Provide the (x, y) coordinate of the cell's center where the given text is located.  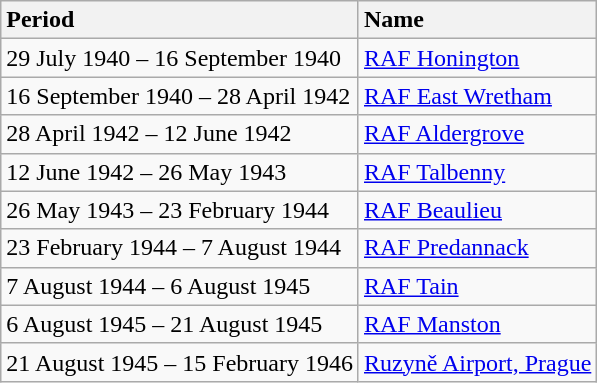
RAF Tain (477, 286)
RAF Aldergrove (477, 134)
29 July 1940 – 16 September 1940 (180, 58)
RAF Predannack (477, 248)
28 April 1942 – 12 June 1942 (180, 134)
RAF Honington (477, 58)
RAF East Wretham (477, 96)
12 June 1942 – 26 May 1943 (180, 172)
21 August 1945 – 15 February 1946 (180, 362)
Name (477, 20)
RAF Talbenny (477, 172)
6 August 1945 – 21 August 1945 (180, 324)
16 September 1940 – 28 April 1942 (180, 96)
Ruzyně Airport, Prague (477, 362)
RAF Manston (477, 324)
RAF Beaulieu (477, 210)
23 February 1944 – 7 August 1944 (180, 248)
7 August 1944 – 6 August 1945 (180, 286)
Period (180, 20)
26 May 1943 – 23 February 1944 (180, 210)
